Return the (X, Y) coordinate for the center point of the cell that contains the specified text.  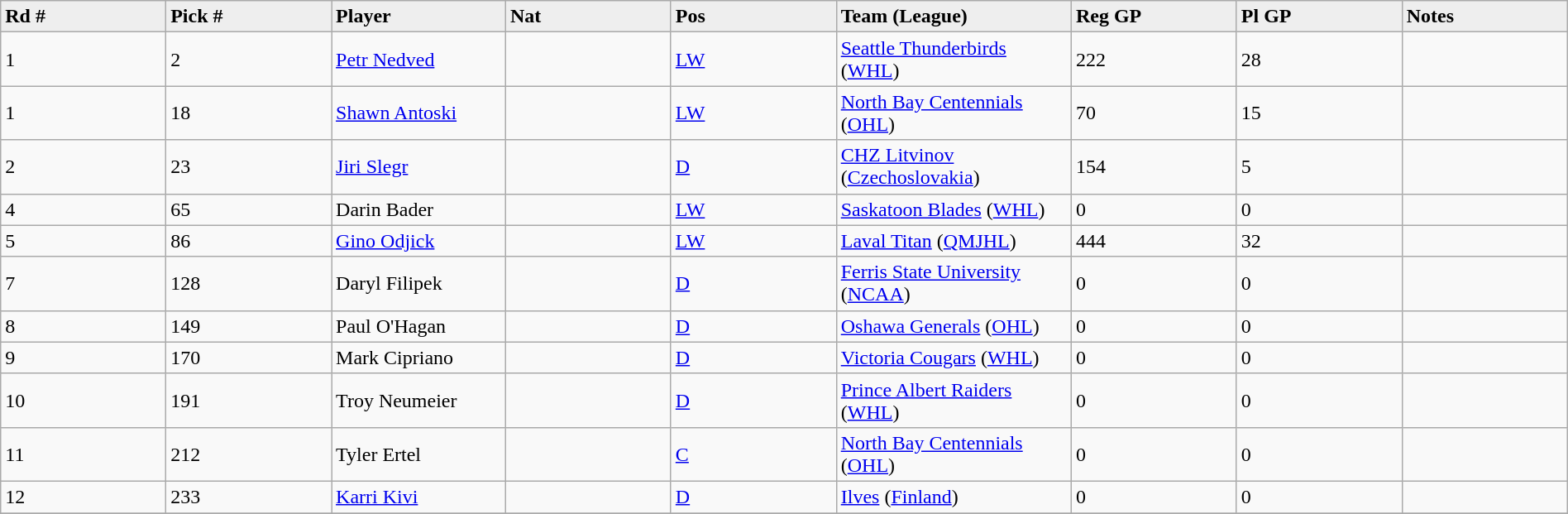
4 (84, 209)
Pl GP (1319, 17)
Ilves (Finland) (954, 497)
18 (249, 113)
Paul O'Hagan (418, 326)
233 (249, 497)
Oshawa Generals (OHL) (954, 326)
10 (84, 401)
Laval Titan (QMJHL) (954, 241)
Pos (753, 17)
222 (1154, 60)
Daryl Filipek (418, 283)
Ferris State University (NCAA) (954, 283)
65 (249, 209)
Victoria Cougars (WHL) (954, 358)
Karri Kivi (418, 497)
Gino Odjick (418, 241)
154 (1154, 167)
Darin Bader (418, 209)
86 (249, 241)
Petr Nedved (418, 60)
28 (1319, 60)
C (753, 454)
11 (84, 454)
Pick # (249, 17)
Team (League) (954, 17)
Saskatoon Blades (WHL) (954, 209)
Seattle Thunderbirds (WHL) (954, 60)
Reg GP (1154, 17)
128 (249, 283)
149 (249, 326)
CHZ Litvinov (Czechoslovakia) (954, 167)
Shawn Antoski (418, 113)
32 (1319, 241)
9 (84, 358)
Troy Neumeier (418, 401)
191 (249, 401)
12 (84, 497)
Player (418, 17)
Nat (588, 17)
170 (249, 358)
Rd # (84, 17)
212 (249, 454)
23 (249, 167)
Jiri Slegr (418, 167)
Notes (1484, 17)
15 (1319, 113)
Mark Cipriano (418, 358)
Tyler Ertel (418, 454)
7 (84, 283)
8 (84, 326)
Prince Albert Raiders (WHL) (954, 401)
70 (1154, 113)
444 (1154, 241)
